Locate the cell with the specified text and output its [X, Y] center coordinate. 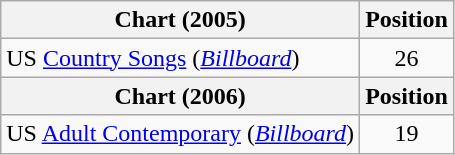
Chart (2006) [180, 96]
Chart (2005) [180, 20]
US Adult Contemporary (Billboard) [180, 134]
US Country Songs (Billboard) [180, 58]
26 [407, 58]
19 [407, 134]
